Scan for the cell matching the given text and deliver its [X, Y] coordinate at center. 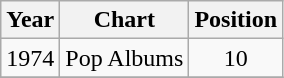
Pop Albums [124, 58]
Position [236, 20]
Chart [124, 20]
Year [30, 20]
10 [236, 58]
1974 [30, 58]
